Detect which cell encompasses the target text, then output its [x, y] center coordinate. 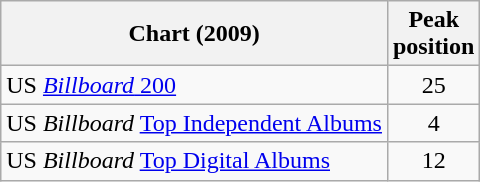
Peakposition [433, 34]
US Billboard Top Independent Albums [194, 123]
25 [433, 85]
4 [433, 123]
US Billboard 200 [194, 85]
US Billboard Top Digital Albums [194, 161]
12 [433, 161]
Chart (2009) [194, 34]
